Find where the given text appears and provide that cell's center as (X, Y) coordinate. 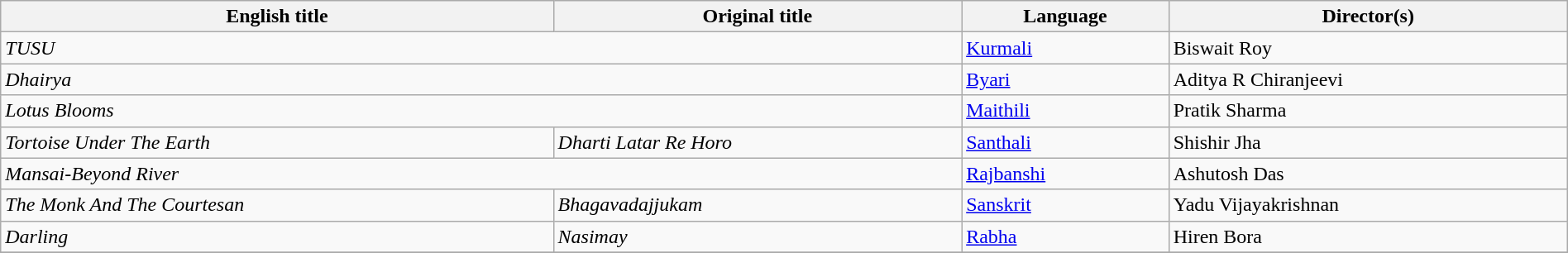
Yadu Vijayakrishnan (1368, 205)
Lotus Blooms (481, 111)
Original title (758, 17)
Mansai-Beyond River (481, 174)
Aditya R Chiranjeevi (1368, 79)
Director(s) (1368, 17)
Language (1065, 17)
Tortoise Under The Earth (277, 142)
Bhagavadajjukam (758, 205)
Ashutosh Das (1368, 174)
Rajbanshi (1065, 174)
Shishir Jha (1368, 142)
English title (277, 17)
Dharti Latar Re Horo (758, 142)
Sanskrit (1065, 205)
Hiren Bora (1368, 236)
Santhali (1065, 142)
Dhairya (481, 79)
The Monk And The Courtesan (277, 205)
Byari (1065, 79)
Kurmali (1065, 48)
TUSU (481, 48)
Nasimay (758, 236)
Rabha (1065, 236)
Maithili (1065, 111)
Pratik Sharma (1368, 111)
Biswait Roy (1368, 48)
Darling (277, 236)
